Scan for the cell matching the given text and deliver its [X, Y] coordinate at center. 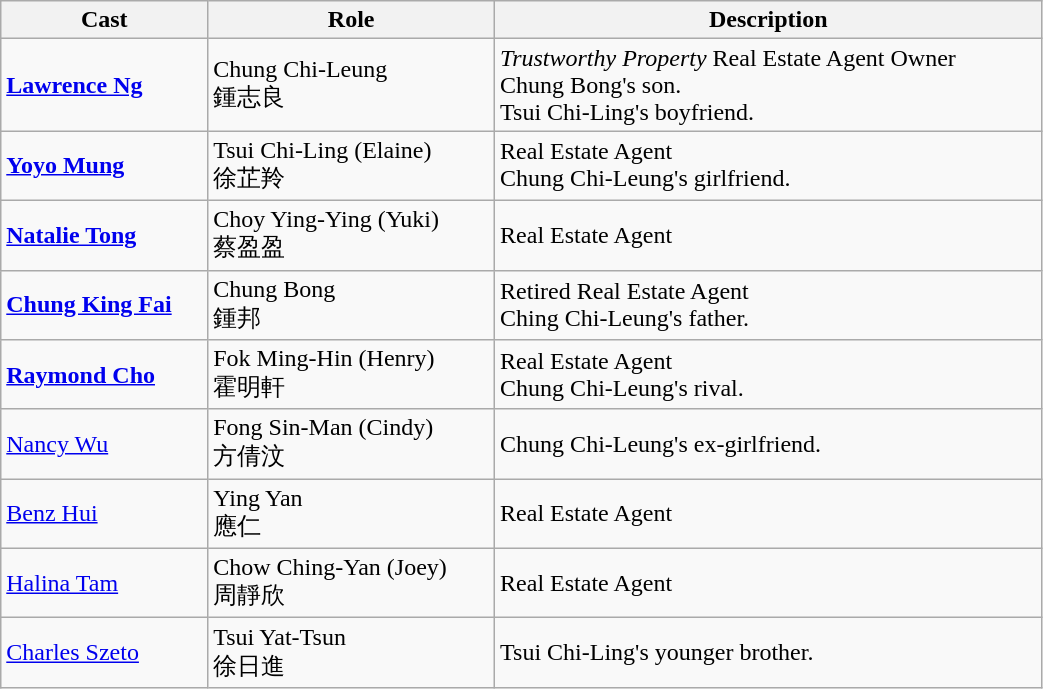
Tsui Chi-Ling's younger brother. [768, 653]
Raymond Cho [104, 375]
Chung Bong 鍾邦 [352, 305]
Real Estate Agent Chung Chi-Leung's girlfriend. [768, 166]
Chung King Fai [104, 305]
Nancy Wu [104, 444]
Chung Chi-Leung 鍾志良 [352, 85]
Retired Real Estate Agent Ching Chi-Leung's father. [768, 305]
Cast [104, 20]
Yoyo Mung [104, 166]
Tsui Yat-Tsun 徐日進 [352, 653]
Tsui Chi-Ling (Elaine) 徐芷羚 [352, 166]
Benz Hui [104, 514]
Real Estate Agent Chung Chi-Leung's rival. [768, 375]
Trustworthy Property Real Estate Agent Owner Chung Bong's son. Tsui Chi-Ling's boyfriend. [768, 85]
Choy Ying-Ying (Yuki) 蔡盈盈 [352, 235]
Fong Sin-Man (Cindy) 方倩汶 [352, 444]
Role [352, 20]
Description [768, 20]
Lawrence Ng [104, 85]
Halina Tam [104, 583]
Natalie Tong [104, 235]
Ying Yan 應仁 [352, 514]
Chow Ching-Yan (Joey) 周靜欣 [352, 583]
Charles Szeto [104, 653]
Chung Chi-Leung's ex-girlfriend. [768, 444]
Fok Ming-Hin (Henry) 霍明軒 [352, 375]
